Capture the cell that displays the provided text and extract its (X, Y) central coordinate. 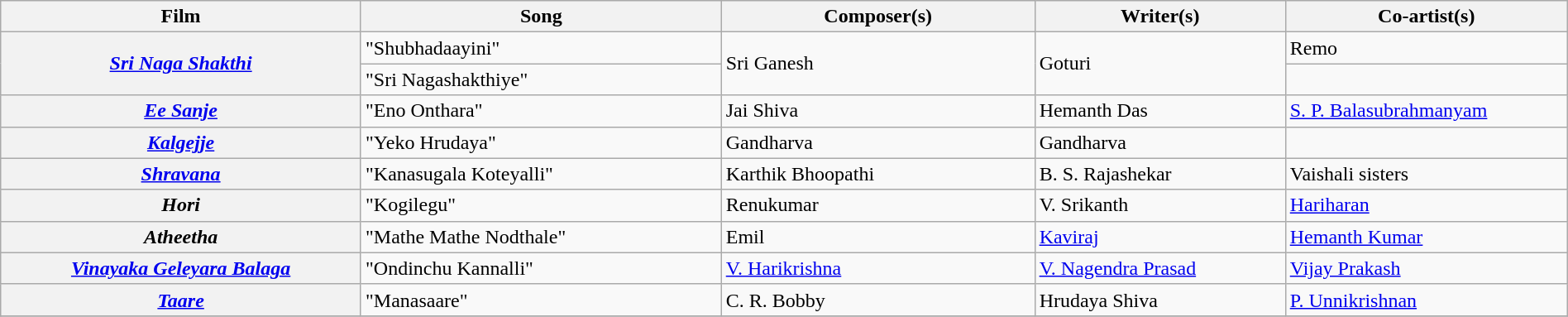
Hori (181, 205)
Karthik Bhoopathi (878, 174)
"Manasaare" (541, 300)
Sri Naga Shakthi (181, 64)
"Yeko Hrudaya" (541, 142)
Film (181, 17)
Vaishali sisters (1426, 174)
B. S. Rajashekar (1159, 174)
Goturi (1159, 64)
C. R. Bobby (878, 300)
Composer(s) (878, 17)
V. Harikrishna (878, 268)
Taare (181, 300)
"Eno Onthara" (541, 111)
Emil (878, 237)
Sri Ganesh (878, 64)
Song (541, 17)
"Shubhadaayini" (541, 48)
Hariharan (1426, 205)
"Mathe Mathe Nodthale" (541, 237)
Remo (1426, 48)
Vijay Prakash (1426, 268)
Hemanth Das (1159, 111)
Ee Sanje (181, 111)
"Ondinchu Kannalli" (541, 268)
Renukumar (878, 205)
Hemanth Kumar (1426, 237)
Co-artist(s) (1426, 17)
V. Srikanth (1159, 205)
Shravana (181, 174)
"Sri Nagashakthiye" (541, 79)
V. Nagendra Prasad (1159, 268)
P. Unnikrishnan (1426, 300)
Kaviraj (1159, 237)
"Kanasugala Koteyalli" (541, 174)
Jai Shiva (878, 111)
Writer(s) (1159, 17)
Hrudaya Shiva (1159, 300)
Kalgejje (181, 142)
Atheetha (181, 237)
"Kogilegu" (541, 205)
Vinayaka Geleyara Balaga (181, 268)
S. P. Balasubrahmanyam (1426, 111)
